Identify which cell holds the provided text, then report its (x, y) central coordinate. 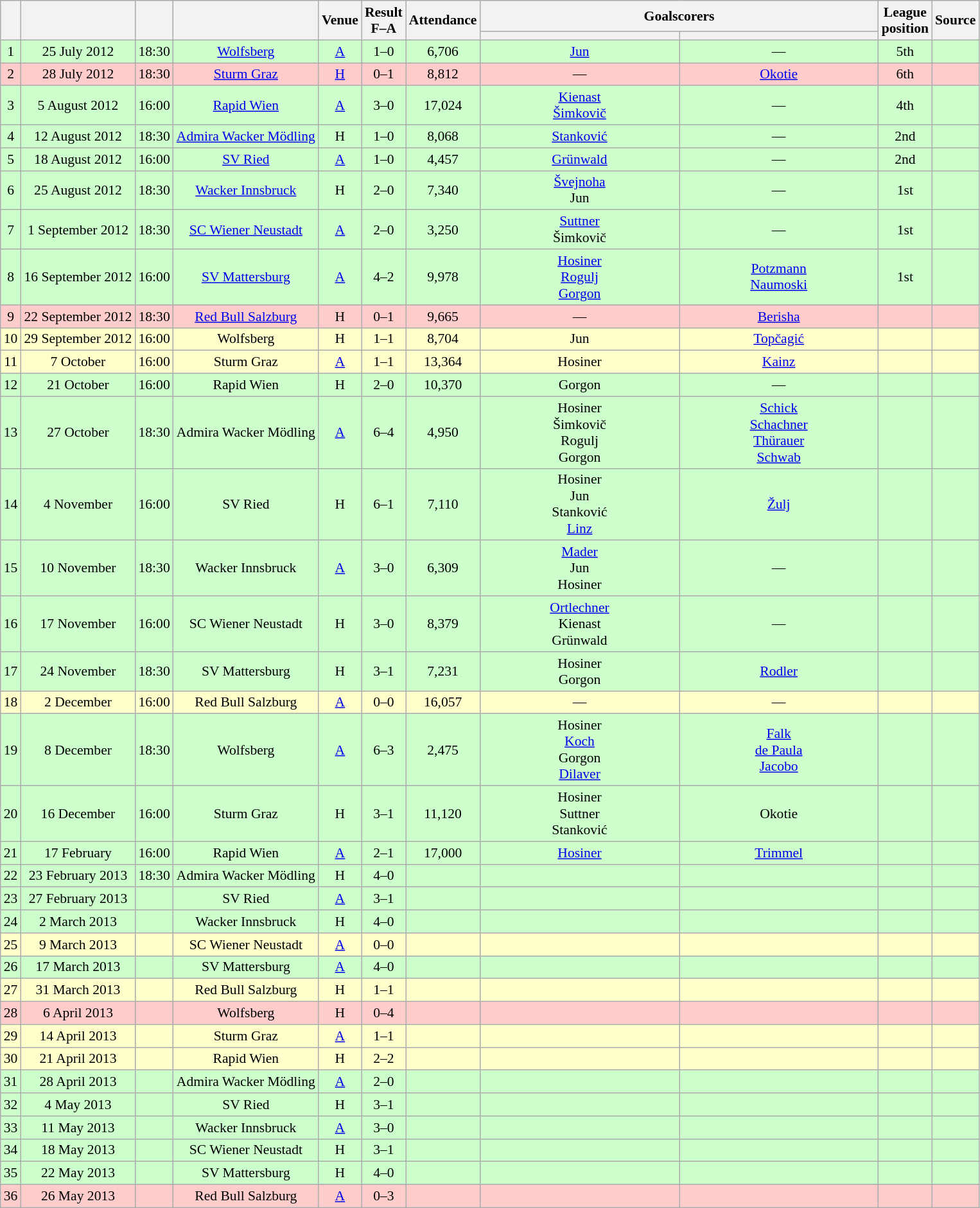
2 (11, 74)
7 October (78, 362)
16 December (78, 814)
33 (11, 1128)
26 May 2013 (78, 1196)
31 (11, 1082)
12 (11, 385)
9 March 2013 (78, 945)
2,475 (443, 750)
18 August 2012 (78, 159)
3,250 (443, 230)
3 (11, 105)
6th (906, 74)
Grünwald (579, 159)
8,068 (443, 137)
24 (11, 922)
0–4 (384, 1013)
18 May 2013 (78, 1150)
29 September 2012 (78, 339)
4 November (78, 504)
Kienast Šimkovič (579, 105)
18 (11, 703)
19 (11, 750)
8 (11, 277)
2 December (78, 703)
5 August 2012 (78, 105)
29 (11, 1036)
4,950 (443, 432)
8,704 (443, 339)
Falk de Paula Jacobo (779, 750)
32 (11, 1105)
4 (11, 137)
11 (11, 362)
27 February 2013 (78, 899)
4 May 2013 (78, 1105)
23 February 2013 (78, 876)
13 (11, 432)
Goalscorers (679, 16)
ResultF–A (384, 21)
13,364 (443, 362)
22 September 2012 (78, 317)
Hosiner Jun Stanković Linz (579, 504)
34 (11, 1150)
2 March 2013 (78, 922)
16 (11, 624)
Hosiner Koch Gorgon Dilaver (579, 750)
9,665 (443, 317)
1 September 2012 (78, 230)
Schick Schachner Thürauer Schwab (779, 432)
10,370 (443, 385)
4th (906, 105)
17 February (78, 853)
Hosiner Gorgon (579, 672)
21 October (78, 385)
10 (11, 339)
Berisha (779, 317)
6–4 (384, 432)
7,340 (443, 190)
17 March 2013 (78, 967)
0–3 (384, 1196)
12 August 2012 (78, 137)
16 September 2012 (78, 277)
25 (11, 945)
Trimmel (779, 853)
6–1 (384, 504)
14 April 2013 (78, 1036)
36 (11, 1196)
Rodler (779, 672)
28 (11, 1013)
Mader Jun Hosiner (579, 569)
28 April 2013 (78, 1082)
Hosiner Šimkovič Rogulj Gorgon (579, 432)
22 (11, 876)
Potzmann Naumoski (779, 277)
21 (11, 853)
17,000 (443, 853)
Topčagić (779, 339)
14 (11, 504)
28 July 2012 (78, 74)
35 (11, 1173)
6,706 (443, 51)
8,812 (443, 74)
7,110 (443, 504)
Source (956, 21)
27 (11, 990)
9 (11, 317)
6–3 (384, 750)
21 April 2013 (78, 1059)
23 (11, 899)
5th (906, 51)
Attendance (443, 21)
Venue (340, 21)
31 March 2013 (78, 990)
17 November (78, 624)
6 (11, 190)
6 April 2013 (78, 1013)
2–1 (384, 853)
4–2 (384, 277)
Gorgon (579, 385)
26 (11, 967)
Stanković (579, 137)
22 May 2013 (78, 1173)
7,231 (443, 672)
1 (11, 51)
16,057 (443, 703)
Kainz (779, 362)
27 October (78, 432)
Hosiner Rogulj Gorgon (579, 277)
8,379 (443, 624)
Leagueposition (906, 21)
10 November (78, 569)
24 November (78, 672)
Žulj (779, 504)
6,309 (443, 569)
9,978 (443, 277)
Ortlechner Kienast Grünwald (579, 624)
2–2 (384, 1059)
25 July 2012 (78, 51)
Hosiner Suttner Stanković (579, 814)
7 (11, 230)
17,024 (443, 105)
Suttner Šimkovič (579, 230)
20 (11, 814)
5 (11, 159)
30 (11, 1059)
4,457 (443, 159)
17 (11, 672)
11 May 2013 (78, 1128)
Švejnoha Jun (579, 190)
8 December (78, 750)
15 (11, 569)
11,120 (443, 814)
25 August 2012 (78, 190)
